Locate the cell with the specified text and output its [x, y] center coordinate. 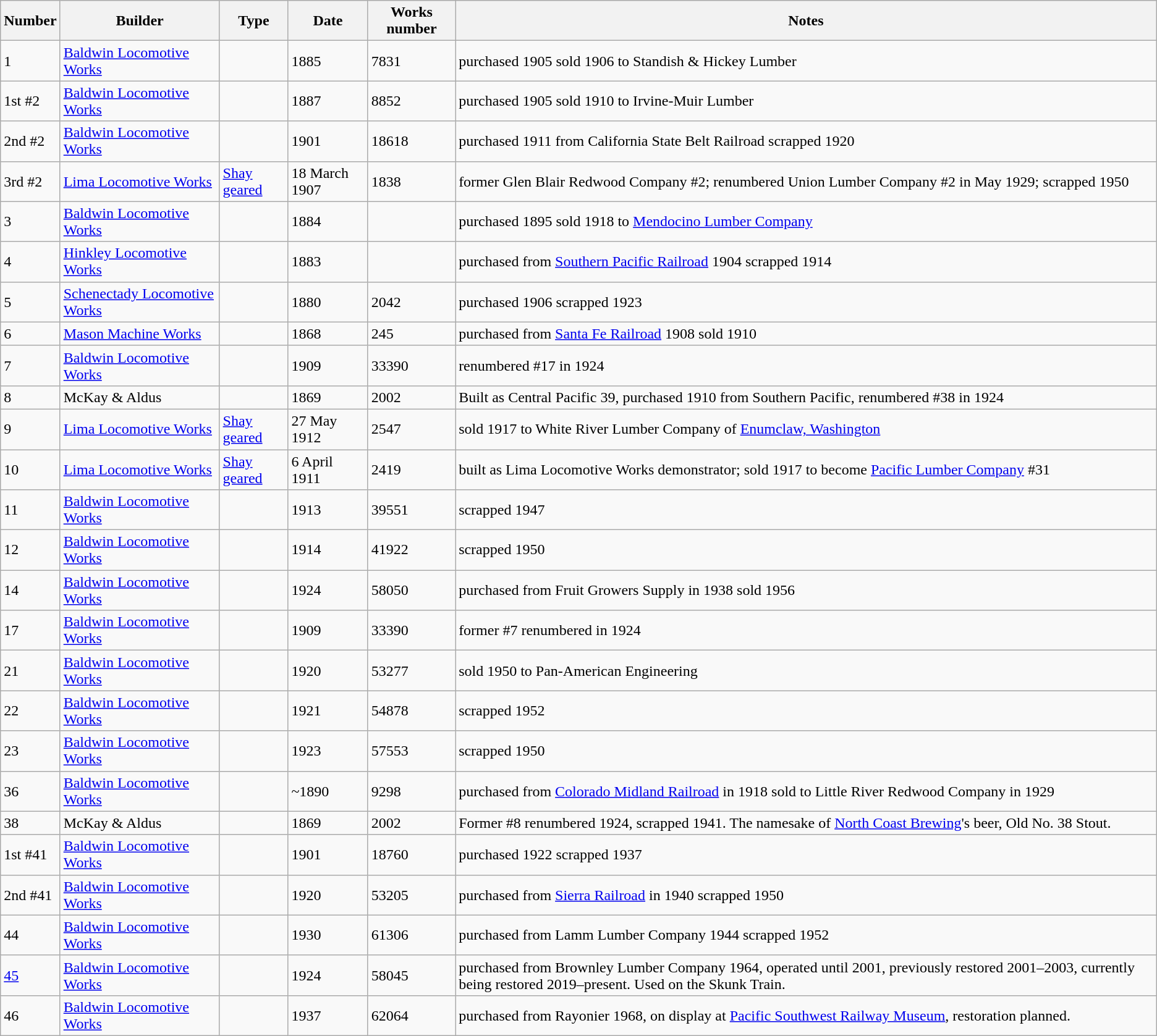
1880 [328, 301]
2nd #41 [30, 895]
sold 1950 to Pan-American Engineering [806, 671]
1868 [328, 334]
1883 [328, 262]
2547 [412, 429]
purchased 1905 sold 1910 to Irvine-Muir Lumber [806, 101]
purchased from Santa Fe Railroad 1908 sold 1910 [806, 334]
purchased from Fruit Growers Supply in 1938 sold 1956 [806, 591]
Works number [412, 21]
22 [30, 710]
17 [30, 630]
purchased from Southern Pacific Railroad 1904 scrapped 1914 [806, 262]
purchased 1911 from California State Belt Railroad scrapped 1920 [806, 141]
10 [30, 470]
8852 [412, 101]
Hinkley Locomotive Works [140, 262]
purchased 1895 sold 1918 to Mendocino Lumber Company [806, 221]
purchased from Sierra Railroad in 1940 scrapped 1950 [806, 895]
245 [412, 334]
46 [30, 1016]
1 [30, 61]
8 [30, 397]
58050 [412, 591]
18760 [412, 855]
2nd #2 [30, 141]
62064 [412, 1016]
1884 [328, 221]
former #7 renumbered in 1924 [806, 630]
58045 [412, 975]
1st #2 [30, 101]
~1890 [328, 791]
2042 [412, 301]
41922 [412, 550]
5 [30, 301]
Type [253, 21]
scrapped 1952 [806, 710]
1930 [328, 935]
23 [30, 751]
1885 [328, 61]
39551 [412, 510]
purchased from Rayonier 1968, on display at Pacific Southwest Railway Museum, restoration planned. [806, 1016]
21 [30, 671]
Mason Machine Works [140, 334]
former Glen Blair Redwood Company #2; renumbered Union Lumber Company #2 in May 1929; scrapped 1950 [806, 182]
7831 [412, 61]
purchased from Colorado Midland Railroad in 1918 sold to Little River Redwood Company in 1929 [806, 791]
27 May 1912 [328, 429]
3rd #2 [30, 182]
1887 [328, 101]
9298 [412, 791]
57553 [412, 751]
53277 [412, 671]
12 [30, 550]
1913 [328, 510]
sold 1917 to White River Lumber Company of Enumclaw, Washington [806, 429]
6 [30, 334]
6 April 1911 [328, 470]
purchased 1905 sold 1906 to Standish & Hickey Lumber [806, 61]
4 [30, 262]
Date [328, 21]
Schenectady Locomotive Works [140, 301]
1838 [412, 182]
Number [30, 21]
38 [30, 823]
2419 [412, 470]
Builder [140, 21]
44 [30, 935]
Former #8 renumbered 1924, scrapped 1941. The namesake of North Coast Brewing's beer, Old No. 38 Stout. [806, 823]
Notes [806, 21]
14 [30, 591]
7 [30, 366]
11 [30, 510]
45 [30, 975]
53205 [412, 895]
9 [30, 429]
54878 [412, 710]
purchased from Lamm Lumber Company 1944 scrapped 1952 [806, 935]
scrapped 1947 [806, 510]
36 [30, 791]
Built as Central Pacific 39, purchased 1910 from Southern Pacific, renumbered #38 in 1924 [806, 397]
61306 [412, 935]
18618 [412, 141]
1937 [328, 1016]
purchased 1922 scrapped 1937 [806, 855]
renumbered #17 in 1924 [806, 366]
18 March 1907 [328, 182]
built as Lima Locomotive Works demonstrator; sold 1917 to become Pacific Lumber Company #31 [806, 470]
1921 [328, 710]
3 [30, 221]
purchased 1906 scrapped 1923 [806, 301]
1st #41 [30, 855]
1914 [328, 550]
1923 [328, 751]
